Detect which cell encompasses the target text, then output its [x, y] center coordinate. 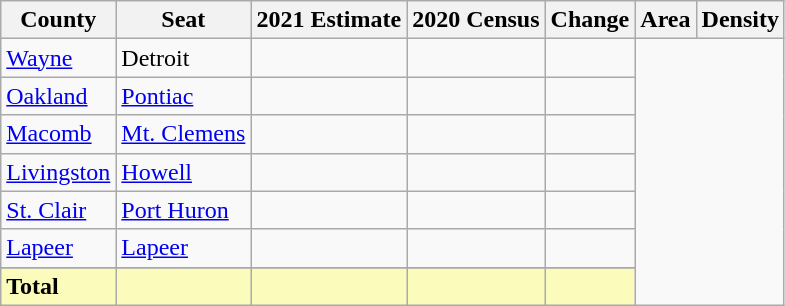
County [58, 20]
Area [666, 20]
Total [58, 286]
2021 Estimate [329, 20]
Seat [184, 20]
Detroit [184, 58]
Wayne [58, 58]
Oakland [58, 96]
Pontiac [184, 96]
Howell [184, 172]
Macomb [58, 134]
St. Clair [58, 210]
Livingston [58, 172]
Change [590, 20]
2020 Census [476, 20]
Mt. Clemens [184, 134]
Density [740, 20]
Port Huron [184, 210]
